Search for the cell housing the specified text and yield its [X, Y] center coordinate. 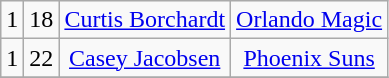
18 [42, 20]
Phoenix Suns [310, 58]
Orlando Magic [310, 20]
Casey Jacobsen [145, 58]
22 [42, 58]
Curtis Borchardt [145, 20]
